Provide the (X, Y) coordinate of the cell's center where the given text is located.  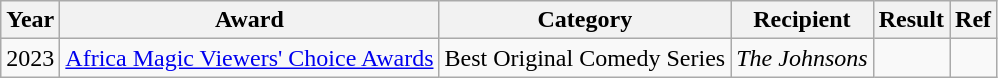
The Johnsons (802, 58)
Result (911, 20)
2023 (30, 58)
Year (30, 20)
Award (250, 20)
Category (585, 20)
Ref (974, 20)
Recipient (802, 20)
Best Original Comedy Series (585, 58)
Africa Magic Viewers' Choice Awards (250, 58)
